Scan for the cell matching the given text and deliver its [x, y] coordinate at center. 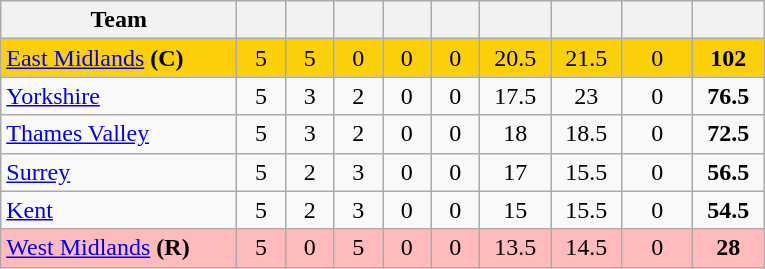
Thames Valley [119, 134]
Yorkshire [119, 96]
18 [516, 134]
23 [586, 96]
56.5 [728, 172]
54.5 [728, 210]
15 [516, 210]
Surrey [119, 172]
Team [119, 20]
Kent [119, 210]
72.5 [728, 134]
14.5 [586, 248]
21.5 [586, 58]
17 [516, 172]
13.5 [516, 248]
20.5 [516, 58]
28 [728, 248]
102 [728, 58]
West Midlands (R) [119, 248]
17.5 [516, 96]
76.5 [728, 96]
East Midlands (C) [119, 58]
18.5 [586, 134]
